Return (X, Y) of the center of cell containing provided text 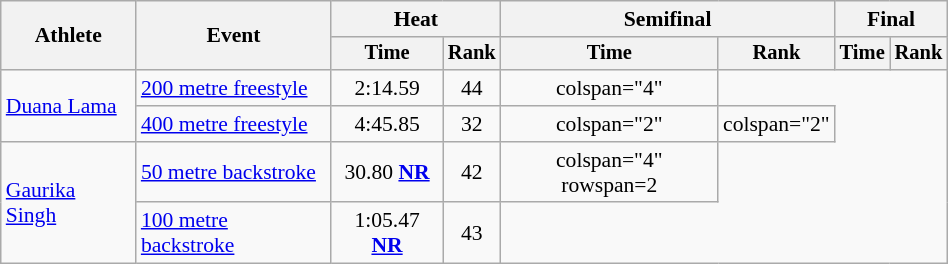
colspan="4" rowspan=2 (610, 172)
Athlete (68, 36)
4:45.85 (387, 124)
200 metre freestyle (234, 88)
colspan="4" (610, 88)
Heat (416, 19)
Semifinal (668, 19)
400 metre freestyle (234, 124)
32 (472, 124)
42 (472, 172)
2:14.59 (387, 88)
Gaurika Singh (68, 203)
50 metre backstroke (234, 172)
100 metre backstroke (234, 234)
1:05.47 NR (387, 234)
Duana Lama (68, 106)
Event (234, 36)
30.80 NR (387, 172)
43 (472, 234)
44 (472, 88)
Final (892, 19)
